Scan for the cell matching the given text and deliver its (x, y) coordinate at center. 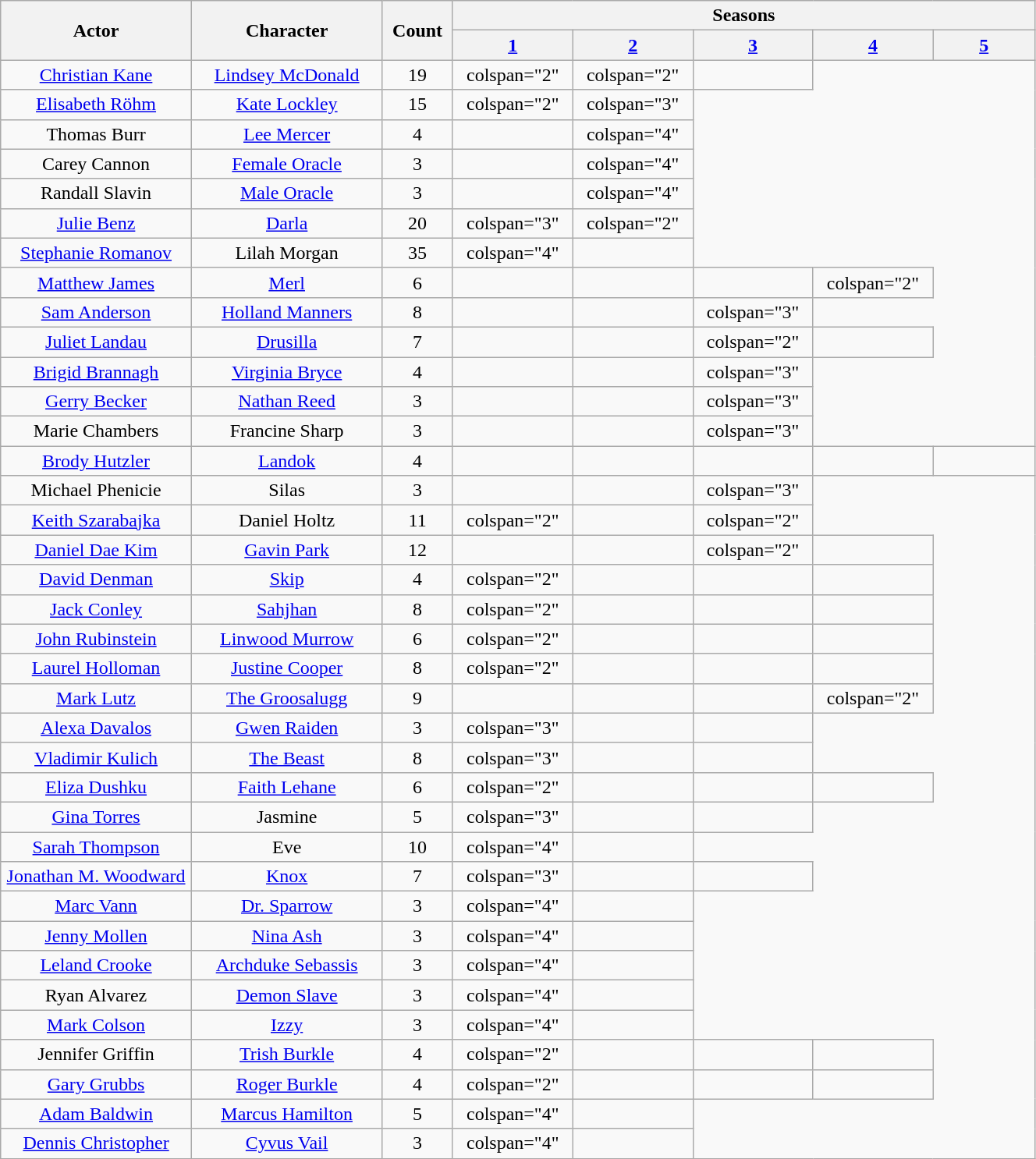
Alexa Davalos (97, 728)
Jenny Mollen (97, 936)
Lindsey McDonald (287, 75)
Dr. Sparrow (287, 906)
11 (417, 520)
Linwood Murrow (287, 639)
Actor (97, 30)
Marc Vann (97, 906)
Jennifer Griffin (97, 1054)
Julie Benz (97, 223)
Knox (287, 877)
Elisabeth Röhm (97, 105)
Trish Burkle (287, 1054)
Cyvus Vail (287, 1143)
Dennis Christopher (97, 1143)
Vladimir Kulich (97, 757)
20 (417, 223)
Brigid Brannagh (97, 372)
Adam Baldwin (97, 1114)
Eliza Dushku (97, 787)
Count (417, 30)
Randall Slavin (97, 193)
35 (417, 253)
Laurel Holloman (97, 668)
Stephanie Romanov (97, 253)
Merl (287, 282)
Leland Crooke (97, 966)
Marie Chambers (97, 431)
Nathan Reed (287, 402)
Carey Cannon (97, 164)
Matthew James (97, 282)
Christian Kane (97, 75)
Landok (287, 461)
Nina Ash (287, 936)
Gwen Raiden (287, 728)
Gerry Becker (97, 402)
Demon Slave (287, 995)
Gavin Park (287, 550)
Drusilla (287, 342)
10 (417, 846)
Juliet Landau (97, 342)
Izzy (287, 1025)
Justine Cooper (287, 668)
Lee Mercer (287, 134)
Male Oracle (287, 193)
2 (633, 45)
David Denman (97, 579)
Daniel Dae Kim (97, 550)
19 (417, 75)
Mark Colson (97, 1025)
Thomas Burr (97, 134)
Francine Sharp (287, 431)
Jasmine (287, 817)
9 (417, 698)
Silas (287, 491)
Holland Manners (287, 312)
Eve (287, 846)
Ryan Alvarez (97, 995)
Sahjhan (287, 609)
Brody Hutzler (97, 461)
Michael Phenicie (97, 491)
The Groosalugg (287, 698)
1 (513, 45)
Daniel Holtz (287, 520)
Archduke Sebassis (287, 966)
Kate Lockley (287, 105)
Skip (287, 579)
Gary Grubbs (97, 1084)
12 (417, 550)
Mark Lutz (97, 698)
Character (287, 30)
Roger Burkle (287, 1084)
Marcus Hamilton (287, 1114)
Jonathan M. Woodward (97, 877)
Seasons (743, 16)
John Rubinstein (97, 639)
The Beast (287, 757)
15 (417, 105)
Lilah Morgan (287, 253)
Female Oracle (287, 164)
Sam Anderson (97, 312)
Keith Szarabajka (97, 520)
Virginia Bryce (287, 372)
Darla (287, 223)
Gina Torres (97, 817)
Jack Conley (97, 609)
Faith Lehane (287, 787)
Sarah Thompson (97, 846)
